Locate the cell with the specified text and output its [X, Y] center coordinate. 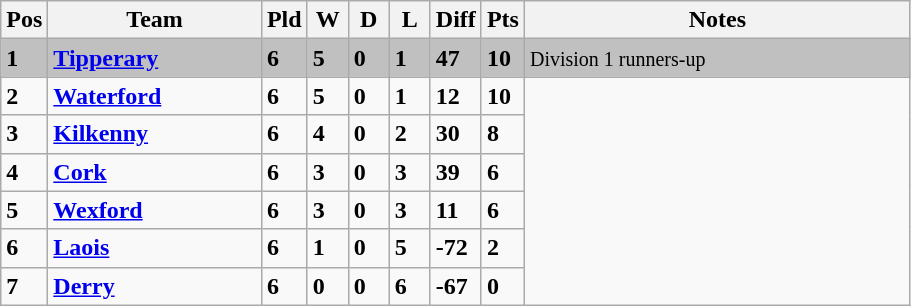
Tipperary [155, 58]
Notes [717, 20]
12 [456, 96]
Diff [456, 20]
30 [456, 134]
Pos [24, 20]
D [368, 20]
-72 [456, 248]
Kilkenny [155, 134]
7 [24, 286]
-67 [456, 286]
Waterford [155, 96]
Division 1 runners-up [717, 58]
W [328, 20]
Pld [284, 20]
39 [456, 172]
Cork [155, 172]
11 [456, 210]
8 [502, 134]
Wexford [155, 210]
Laois [155, 248]
L [410, 20]
Pts [502, 20]
47 [456, 58]
Team [155, 20]
Derry [155, 286]
